Capture the cell that displays the provided text and extract its (x, y) central coordinate. 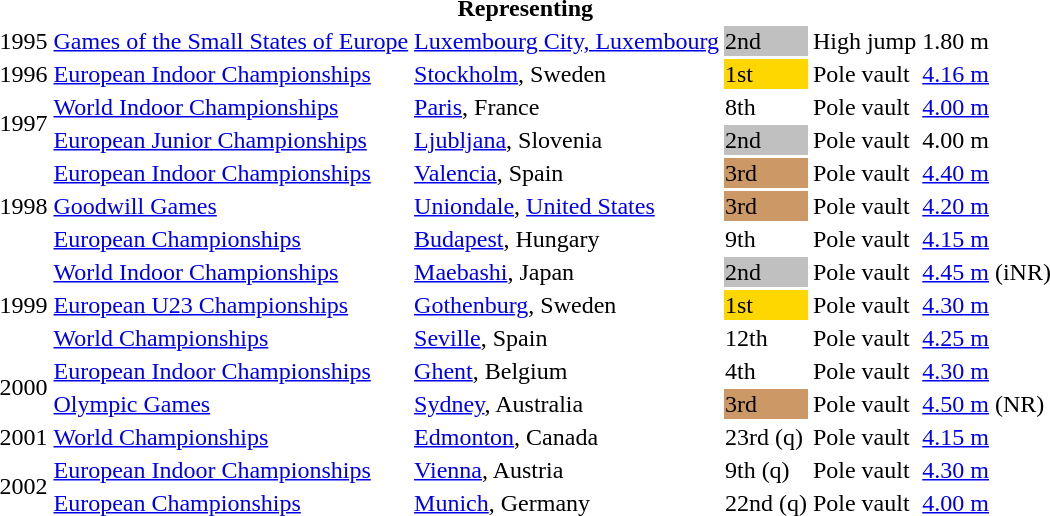
Seville, Spain (567, 338)
European Junior Championships (231, 140)
Vienna, Austria (567, 470)
4th (766, 371)
High jump (864, 41)
Ljubljana, Slovenia (567, 140)
Uniondale, United States (567, 206)
Maebashi, Japan (567, 272)
Ghent, Belgium (567, 371)
9th (766, 239)
Luxembourg City, Luxembourg (567, 41)
European U23 Championships (231, 305)
Gothenburg, Sweden (567, 305)
8th (766, 107)
Edmonton, Canada (567, 437)
23rd (q) (766, 437)
Budapest, Hungary (567, 239)
Olympic Games (231, 404)
Paris, France (567, 107)
Stockholm, Sweden (567, 74)
Games of the Small States of Europe (231, 41)
Valencia, Spain (567, 173)
European Championships (231, 239)
Goodwill Games (231, 206)
9th (q) (766, 470)
Sydney, Australia (567, 404)
12th (766, 338)
